Determine the (X, Y) coordinate at the center of the cell enclosing the given text.  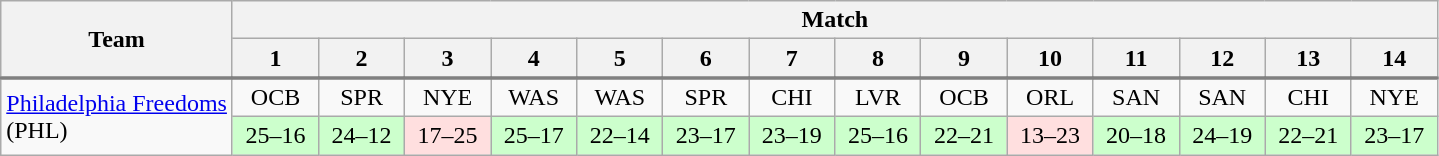
22–14 (620, 135)
25–17 (534, 135)
12 (1222, 58)
3 (448, 58)
Team (117, 40)
4 (534, 58)
24–12 (362, 135)
LVR (878, 98)
9 (964, 58)
17–25 (448, 135)
Match (834, 20)
11 (1136, 58)
20–18 (1136, 135)
8 (878, 58)
Philadelphia Freedoms (PHL) (117, 116)
10 (1050, 58)
14 (1394, 58)
6 (706, 58)
13–23 (1050, 135)
ORL (1050, 98)
23–19 (792, 135)
1 (275, 58)
24–19 (1222, 135)
13 (1308, 58)
2 (362, 58)
5 (620, 58)
7 (792, 58)
